Extract the (X, Y) coordinate from the center of the cell holding the provided text.  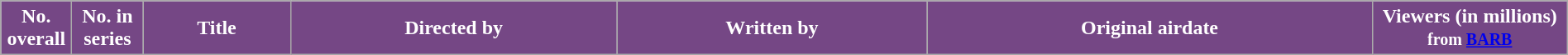
Original airdate (1150, 28)
Written by (772, 28)
Title (217, 28)
Viewers (in millions)from BARB (1470, 28)
Directed by (453, 28)
No. inseries (108, 28)
No.overall (36, 28)
